Determine the (X, Y) coordinate at the center of the cell enclosing the given text.  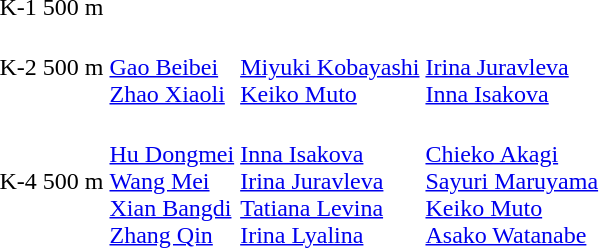
Gao BeibeiZhao Xiaoli (172, 67)
Miyuki KobayashiKeiko Muto (330, 67)
